Detect which cell encompasses the target text, then output its (x, y) center coordinate. 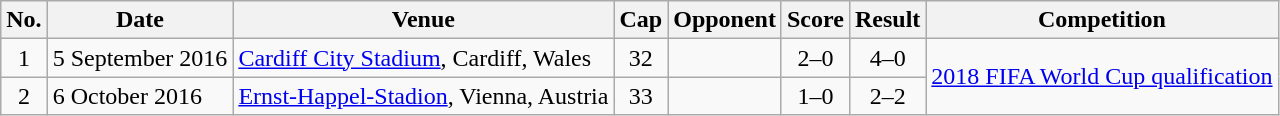
Venue (424, 20)
Cardiff City Stadium, Cardiff, Wales (424, 58)
Result (887, 20)
2–0 (815, 58)
Date (140, 20)
Opponent (725, 20)
1 (24, 58)
No. (24, 20)
4–0 (887, 58)
33 (641, 96)
2 (24, 96)
5 September 2016 (140, 58)
Score (815, 20)
Competition (1102, 20)
6 October 2016 (140, 96)
32 (641, 58)
Cap (641, 20)
2018 FIFA World Cup qualification (1102, 77)
2–2 (887, 96)
Ernst-Happel-Stadion, Vienna, Austria (424, 96)
1–0 (815, 96)
